From the cell containing the given text, extract its center point as (x, y) coordinate. 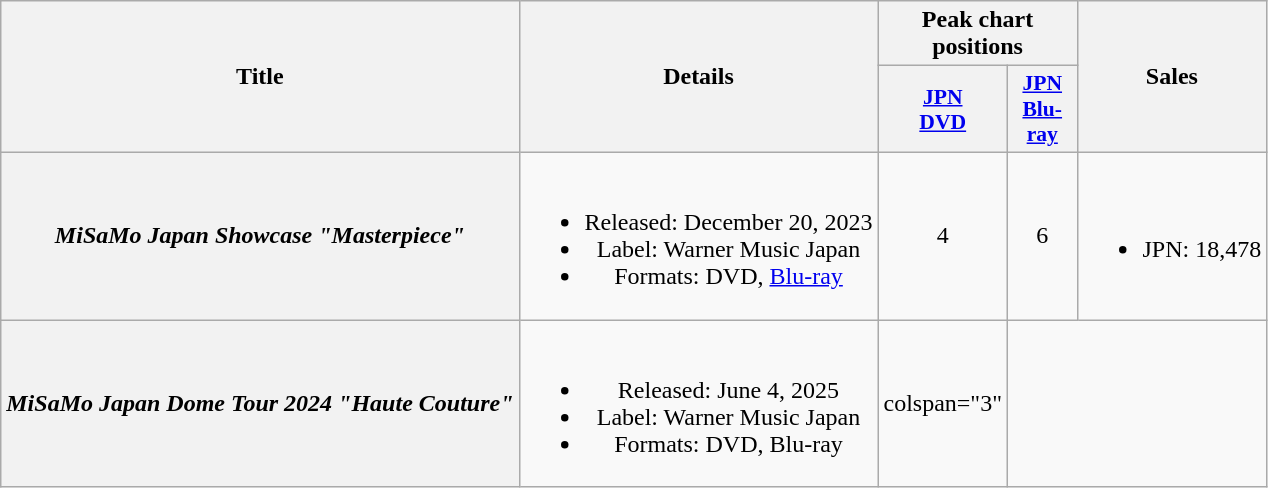
MiSaMo Japan Showcase "Masterpiece" (260, 236)
Peak chart positions (978, 34)
Released: December 20, 2023Label: Warner Music JapanFormats: DVD, Blu-ray (698, 236)
Title (260, 77)
Details (698, 77)
Sales (1172, 77)
Released: June 4, 2025Label: Warner Music JapanFormats: DVD, Blu-ray (698, 404)
MiSaMo Japan Dome Tour 2024 "Haute Couture" (260, 404)
JPNDVD (943, 110)
4 (943, 236)
colspan="3" (943, 404)
JPN: 18,478 (1172, 236)
JPNBlu-ray (1042, 110)
6 (1042, 236)
